Locate the cell with the specified text and output its (x, y) center coordinate. 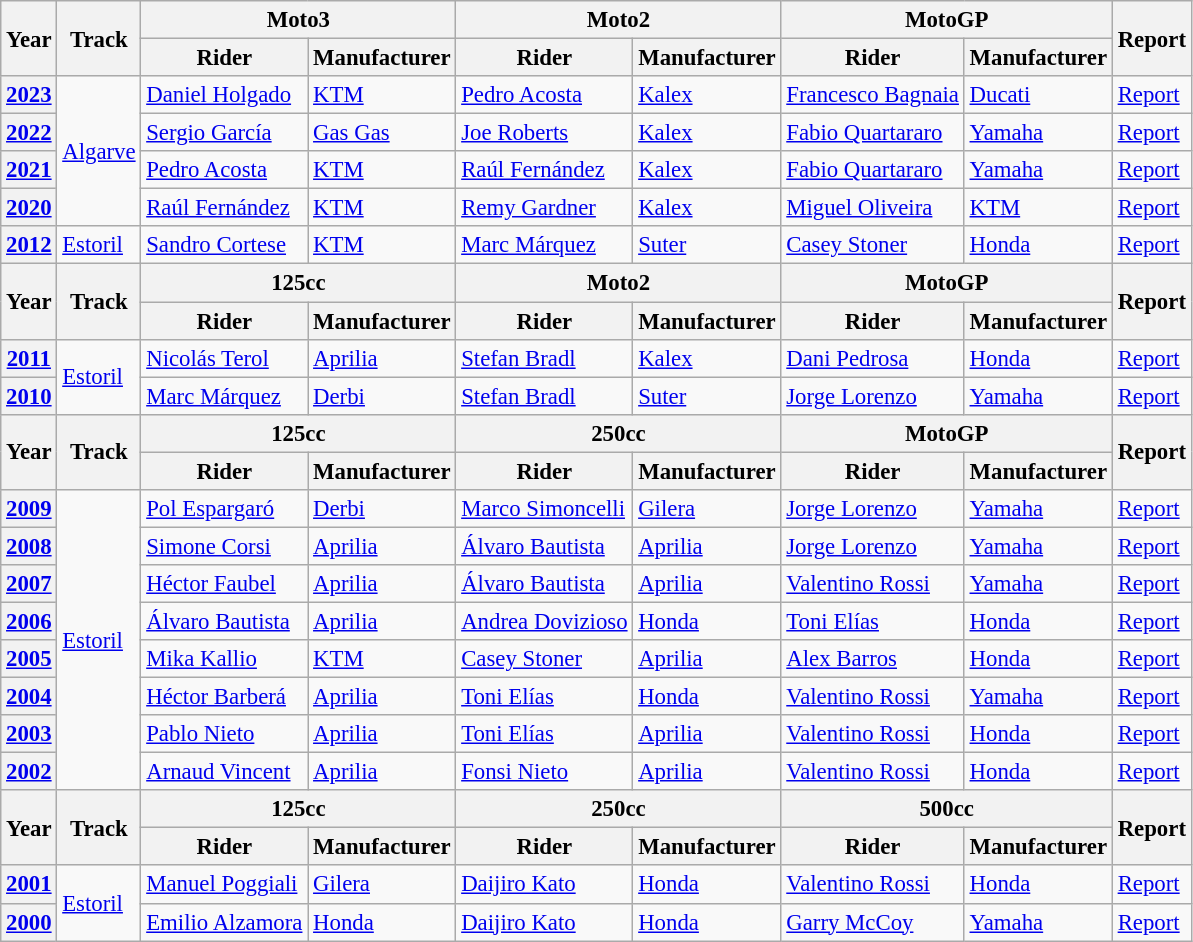
2001 (29, 885)
2009 (29, 509)
Garry McCoy (872, 922)
Manuel Poggiali (224, 885)
2012 (29, 245)
500cc (946, 809)
2004 (29, 697)
Emilio Alzamora (224, 922)
Sandro Cortese (224, 245)
Mika Kallio (224, 659)
Arnaud Vincent (224, 772)
2003 (29, 734)
2022 (29, 133)
Ducati (1038, 95)
Francesco Bagnaia (872, 95)
Sergio García (224, 133)
Fonsi Nieto (544, 772)
Héctor Faubel (224, 584)
2011 (29, 358)
Remy Gardner (544, 208)
Marco Simoncelli (544, 509)
2010 (29, 396)
Pol Espargaró (224, 509)
Pablo Nieto (224, 734)
Simone Corsi (224, 546)
Algarve (99, 151)
2020 (29, 208)
Miguel Oliveira (872, 208)
2005 (29, 659)
2006 (29, 621)
2007 (29, 584)
Héctor Barberá (224, 697)
Alex Barros (872, 659)
2008 (29, 546)
Andrea Dovizioso (544, 621)
Daniel Holgado (224, 95)
Joe Roberts (544, 133)
Moto3 (298, 20)
Dani Pedrosa (872, 358)
2002 (29, 772)
2000 (29, 922)
2021 (29, 170)
Nicolás Terol (224, 358)
Gas Gas (382, 133)
2023 (29, 95)
